Return (x, y) of the center of cell containing provided text 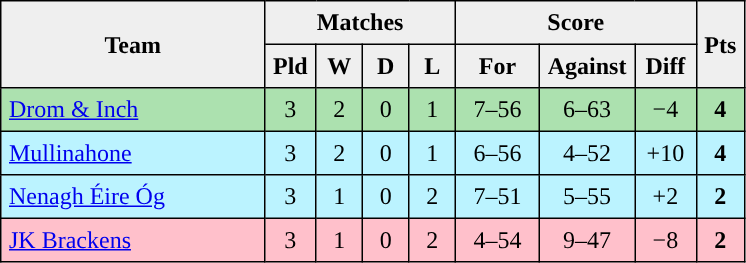
4–54 (497, 240)
Diff (666, 66)
+10 (666, 153)
+2 (666, 197)
For (497, 66)
−4 (666, 110)
7–56 (497, 110)
6–56 (497, 153)
D (385, 66)
7–51 (497, 197)
Team (133, 44)
Matches (360, 23)
−8 (666, 240)
Drom & Inch (133, 110)
Mullinahone (133, 153)
Against (586, 66)
Pld (290, 66)
5–55 (586, 197)
9–47 (586, 240)
Score (576, 23)
4–52 (586, 153)
Pts (720, 44)
6–63 (586, 110)
JK Brackens (133, 240)
Nenagh Éire Óg (133, 197)
W (339, 66)
L (432, 66)
